Capture the cell that displays the provided text and extract its [x, y] central coordinate. 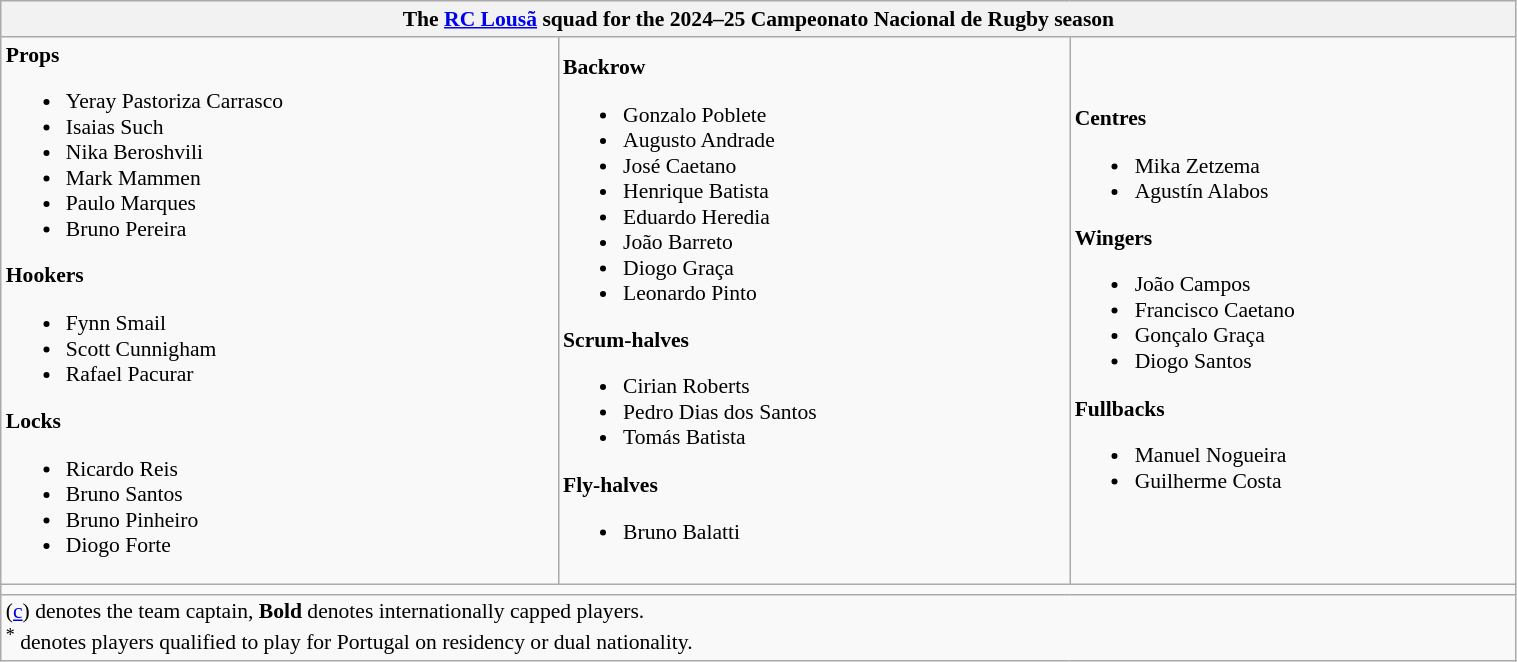
The RC Lousã squad for the 2024–25 Campeonato Nacional de Rugby season [758, 19]
Centres Mika Zetzema Agustín AlabosWingers João Campos Francisco Caetano Gonçalo Graça Diogo SantosFullbacks Manuel Nogueira Guilherme Costa [1293, 311]
